Detect which cell encompasses the target text, then output its [x, y] center coordinate. 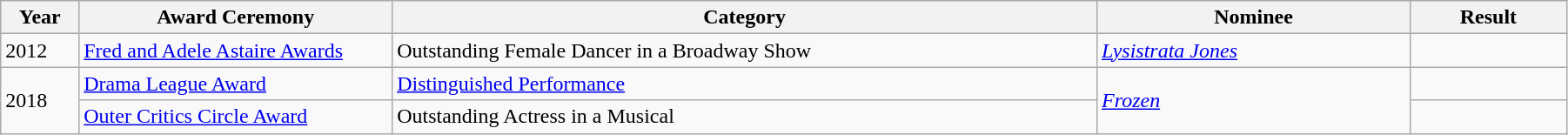
Category [745, 17]
Award Ceremony [236, 17]
2012 [40, 51]
2018 [40, 100]
Fred and Adele Astaire Awards [236, 51]
Drama League Award [236, 84]
Lysistrata Jones [1254, 51]
Frozen [1254, 100]
Year [40, 17]
Result [1488, 17]
Nominee [1254, 17]
Outstanding Female Dancer in a Broadway Show [745, 51]
Distinguished Performance [745, 84]
Outstanding Actress in a Musical [745, 117]
Outer Critics Circle Award [236, 117]
